Output the [X, Y] coordinate of the center of the cell containing the given text.  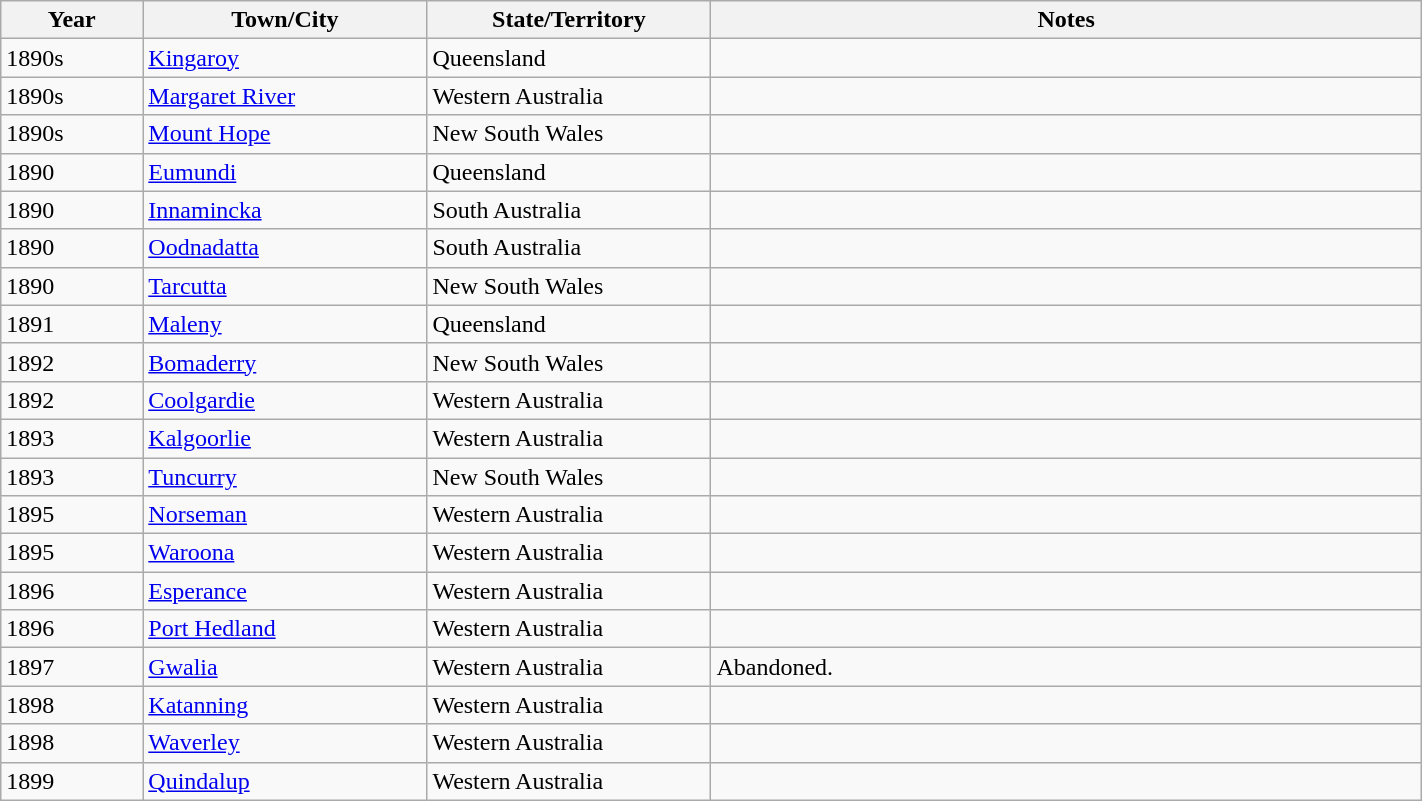
Tarcutta [285, 286]
Margaret River [285, 96]
Notes [1066, 20]
1897 [72, 667]
Maleny [285, 324]
Waverley [285, 743]
Waroona [285, 553]
Oodnadatta [285, 248]
Coolgardie [285, 400]
Tuncurry [285, 477]
Quindalup [285, 781]
Port Hedland [285, 629]
Abandoned. [1066, 667]
1899 [72, 781]
Gwalia [285, 667]
Mount Hope [285, 134]
Year [72, 20]
Town/City [285, 20]
Esperance [285, 591]
State/Territory [569, 20]
Norseman [285, 515]
Bomaderry [285, 362]
Innamincka [285, 210]
Kingaroy [285, 58]
1891 [72, 324]
Kalgoorlie [285, 438]
Katanning [285, 705]
Eumundi [285, 172]
